Scan for the cell matching the given text and deliver its (x, y) coordinate at center. 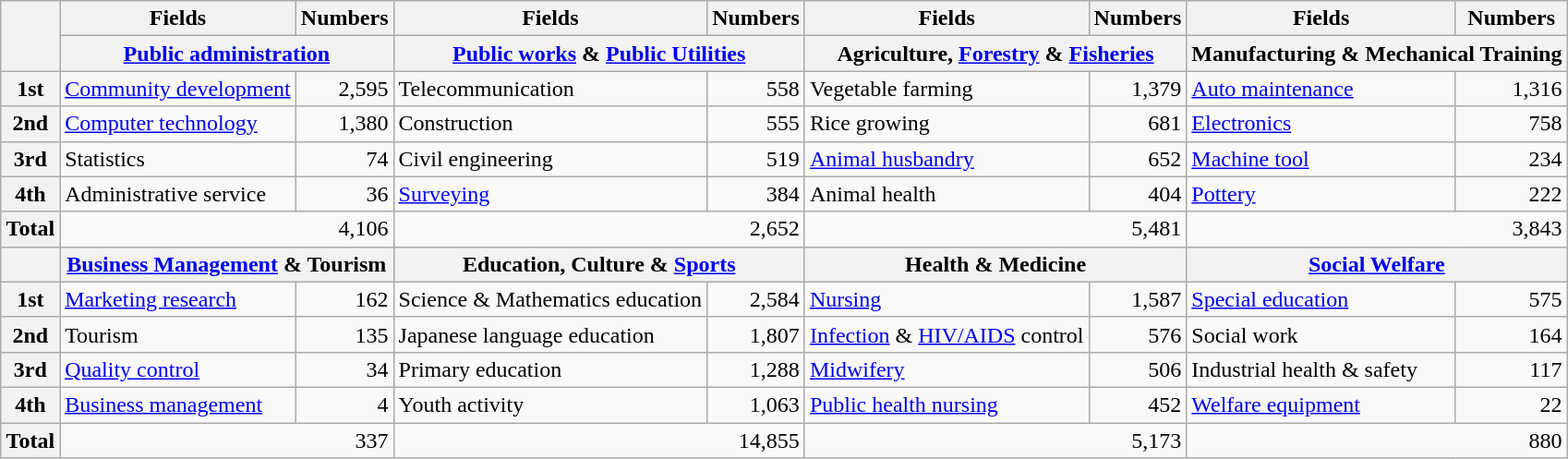
Special education (1321, 299)
1,316 (1511, 89)
758 (1511, 124)
Manufacturing & Mechanical Training (1377, 54)
164 (1511, 334)
Tourism (178, 334)
Industrial health & safety (1321, 369)
519 (756, 159)
Youth activity (550, 405)
2,652 (598, 229)
14,855 (598, 441)
5,481 (995, 229)
1,807 (756, 334)
4,106 (227, 229)
Surveying (550, 194)
117 (1511, 369)
506 (1138, 369)
Japanese language education (550, 334)
Midwifery (947, 369)
Quality control (178, 369)
Civil engineering (550, 159)
74 (344, 159)
Health & Medicine (995, 264)
384 (756, 194)
Primary education (550, 369)
558 (756, 89)
1,587 (1138, 299)
34 (344, 369)
Business management (178, 405)
Auto maintenance (1321, 89)
575 (1511, 299)
555 (756, 124)
Electronics (1321, 124)
Vegetable farming (947, 89)
Machine tool (1321, 159)
Community development (178, 89)
Computer technology (178, 124)
Infection & HIV/AIDS control (947, 334)
22 (1511, 405)
1,380 (344, 124)
Science & Mathematics education (550, 299)
36 (344, 194)
Public health nursing (947, 405)
234 (1511, 159)
Education, Culture & Sports (598, 264)
Business Management & Tourism (227, 264)
Construction (550, 124)
576 (1138, 334)
5,173 (995, 441)
Agriculture, Forestry & Fisheries (995, 54)
2,595 (344, 89)
Public administration (227, 54)
Animal health (947, 194)
135 (344, 334)
880 (1377, 441)
Animal husbandry (947, 159)
Social work (1321, 334)
222 (1511, 194)
Nursing (947, 299)
337 (227, 441)
Statistics (178, 159)
652 (1138, 159)
Marketing research (178, 299)
452 (1138, 405)
Social Welfare (1377, 264)
3,843 (1377, 229)
Public works & Public Utilities (598, 54)
1,063 (756, 405)
4 (344, 405)
404 (1138, 194)
1,379 (1138, 89)
Welfare equipment (1321, 405)
1,288 (756, 369)
Rice growing (947, 124)
Telecommunication (550, 89)
2,584 (756, 299)
Administrative service (178, 194)
Pottery (1321, 194)
162 (344, 299)
681 (1138, 124)
